Provide the (X, Y) coordinate of the cell's center where the given text is located.  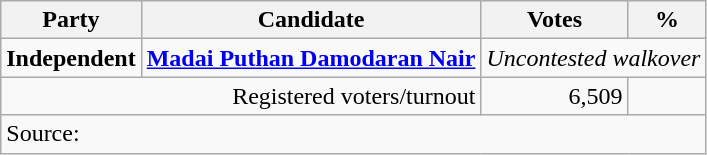
Uncontested walkover (594, 58)
Independent (71, 58)
6,509 (554, 96)
Source: (354, 134)
Registered voters/turnout (241, 96)
Party (71, 20)
% (667, 20)
Candidate (311, 20)
Madai Puthan Damodaran Nair (311, 58)
Votes (554, 20)
